Search for the cell housing the specified text and yield its [x, y] center coordinate. 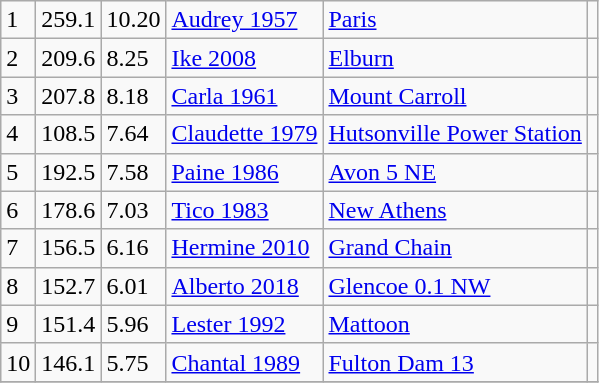
7.64 [134, 134]
Hutsonville Power Station [455, 134]
9 [18, 324]
8 [18, 286]
6.16 [134, 248]
3 [18, 96]
Audrey 1957 [244, 20]
1 [18, 20]
209.6 [68, 58]
Glencoe 0.1 NW [455, 286]
178.6 [68, 210]
Mattoon [455, 324]
152.7 [68, 286]
Fulton Dam 13 [455, 362]
Carla 1961 [244, 96]
Avon 5 NE [455, 172]
Elburn [455, 58]
Claudette 1979 [244, 134]
New Athens [455, 210]
Paine 1986 [244, 172]
6.01 [134, 286]
Lester 1992 [244, 324]
5.96 [134, 324]
8.25 [134, 58]
10.20 [134, 20]
156.5 [68, 248]
Tico 1983 [244, 210]
207.8 [68, 96]
6 [18, 210]
7.58 [134, 172]
7.03 [134, 210]
Chantal 1989 [244, 362]
146.1 [68, 362]
259.1 [68, 20]
10 [18, 362]
Alberto 2018 [244, 286]
Hermine 2010 [244, 248]
2 [18, 58]
108.5 [68, 134]
7 [18, 248]
Ike 2008 [244, 58]
192.5 [68, 172]
8.18 [134, 96]
Grand Chain [455, 248]
Mount Carroll [455, 96]
4 [18, 134]
Paris [455, 20]
5.75 [134, 362]
151.4 [68, 324]
5 [18, 172]
